Find where the given text appears and provide that cell's center as [x, y] coordinate. 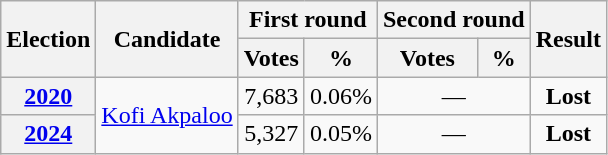
First round [308, 20]
5,327 [271, 134]
Candidate [167, 39]
0.05% [340, 134]
Second round [454, 20]
7,683 [271, 96]
Result [568, 39]
0.06% [340, 96]
Election [48, 39]
2020 [48, 96]
2024 [48, 134]
Kofi Akpaloo [167, 115]
